Return (x, y) of the center of cell containing provided text 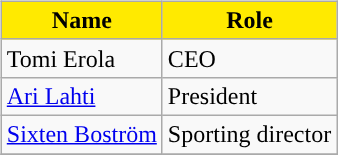
Sixten Boström (82, 134)
Role (249, 20)
Ari Lahti (82, 96)
Tomi Erola (82, 58)
CEO (249, 58)
Name (82, 20)
Sporting director (249, 134)
President (249, 96)
